Identify which cell holds the provided text, then report its (X, Y) central coordinate. 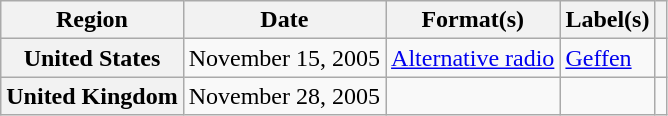
Region (92, 20)
Date (284, 20)
November 15, 2005 (284, 58)
Label(s) (608, 20)
United States (92, 58)
Format(s) (473, 20)
November 28, 2005 (284, 96)
United Kingdom (92, 96)
Geffen (608, 58)
Alternative radio (473, 58)
